Scan for the cell matching the given text and deliver its (x, y) coordinate at center. 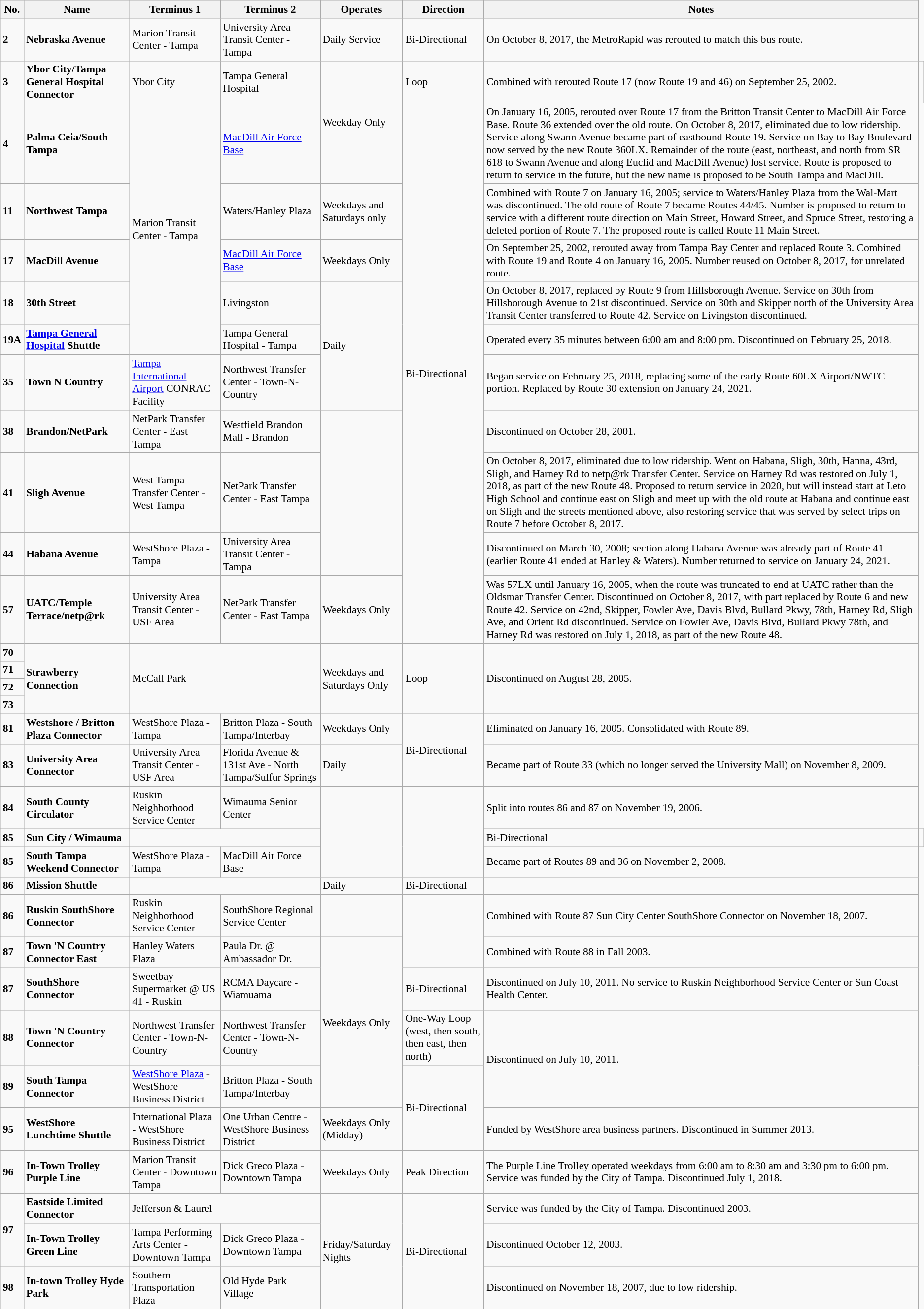
Ybor City (175, 82)
83 (12, 765)
Discontinued on November 18, 2007, due to low ridership. (701, 1287)
96 (12, 1172)
South Tampa Connector (77, 1087)
Ybor City/Tampa General Hospital Connector (77, 82)
Discontinued October 12, 2003. (701, 1245)
57 (12, 610)
Westshore / Britton Plaza Connector (77, 728)
In-Town TrolleyPurple Line (77, 1172)
Westfield Brandon Mall - Brandon (270, 432)
Southern Transportation Plaza (175, 1287)
4 (12, 144)
88 (12, 1037)
Discontinued on October 28, 2001. (701, 432)
Mission Shuttle (77, 886)
Weekdays and Saturdays Only (362, 679)
Old Hyde Park Village (270, 1287)
97 (12, 1230)
Paula Dr. @ Ambassador Dr. (270, 952)
44 (12, 555)
Ruskin SouthShore Connector (77, 916)
Brandon/NetPark (77, 432)
Discontinued on July 10, 2011. No service to Ruskin Neighborhood Service Center or Sun Coast Health Center. (701, 989)
35 (12, 382)
Sweetbay Supermarket @ US 41 - Ruskin (175, 989)
In-town Trolley Hyde Park (77, 1287)
Florida Avenue & 131st Ave - North Tampa/Sulfur Springs (270, 765)
Tampa Performing Arts Center - Downtown Tampa (175, 1245)
Became part of Routes 89 and 36 on November 2, 2008. (701, 861)
2 (12, 39)
Combined with Route 88 in Fall 2003. (701, 952)
Tampa International Airport CONRAC Facility (175, 382)
11 (12, 211)
Waters/Hanley Plaza (270, 211)
18 (12, 304)
Terminus 1 (175, 9)
Discontinued on July 10, 2011. (701, 1059)
19A (12, 340)
West Tampa Transfer Center - West Tampa (175, 493)
Service was funded by the City of Tampa. Discontinued 2003. (701, 1208)
Palma Ceia/South Tampa (77, 144)
Marion Transit Center - Downtown Tampa (175, 1172)
Jefferson & Laurel (225, 1208)
89 (12, 1087)
Name (77, 9)
Direction (443, 9)
Split into routes 86 and 87 on November 19, 2006. (701, 808)
Tampa General Hospital Shuttle (77, 340)
Tampa General Hospital (270, 82)
Discontinued on August 28, 2005. (701, 679)
UATC/Temple Terrace/netp@rk (77, 610)
Sligh Avenue (77, 493)
70 (12, 653)
Northwest Tampa (77, 211)
McCall Park (225, 679)
RCMA Daycare - Wiamuama (270, 989)
Operated every 35 minutes between 6:00 am and 8:00 pm. Discontinued on February 25, 2018. (701, 340)
81 (12, 728)
30th Street (77, 304)
41 (12, 493)
Strawberry Connection (77, 679)
Funded by WestShore area business partners. Discontinued in Summer 2013. (701, 1130)
Tampa General Hospital - Tampa (270, 340)
Weekdays Only (Midday) (362, 1130)
Daily Service (362, 39)
73 (12, 705)
Operates (362, 9)
Sun City / Wimauma (77, 838)
Became part of Route 33 (which no longer served the University Mall) on November 8, 2009. (701, 765)
WestShore Lunchtime Shuttle (77, 1130)
No. (12, 9)
Hanley Waters Plaza (175, 952)
SouthShore Connector (77, 989)
71 (12, 670)
Nebraska Avenue (77, 39)
Weekday Only (362, 122)
University Area Connector (77, 765)
In-Town TrolleyGreen Line (77, 1245)
South Tampa Weekend Connector (77, 861)
Notes (701, 9)
Peak Direction (443, 1172)
3 (12, 82)
Wimauma Senior Center (270, 808)
WestShore Plaza - WestShore Business District (175, 1087)
International Plaza - WestShore Business District (175, 1130)
Began service on February 25, 2018, replacing some of the early Route 60LX Airport/NWTC portion. Replaced by Route 30 extension on January 24, 2021. (701, 382)
Eastside Limited Connector (77, 1208)
72 (12, 688)
Friday/Saturday Nights (362, 1251)
38 (12, 432)
Livingston (270, 304)
Combined with rerouted Route 17 (now Route 19 and 46) on September 25, 2002. (701, 82)
95 (12, 1130)
Terminus 2 (270, 9)
South County Circulator (77, 808)
Habana Avenue (77, 555)
Eliminated on January 16, 2005. Consolidated with Route 89. (701, 728)
Town 'N Country Connector East (77, 952)
On October 8, 2017, the MetroRapid was rerouted to match this bus route. (701, 39)
Town 'N Country Connector (77, 1037)
Weekdays and Saturdays only (362, 211)
84 (12, 808)
17 (12, 260)
Town N Country (77, 382)
98 (12, 1287)
One Urban Centre - WestShore Business District (270, 1130)
SouthShore Regional Service Center (270, 916)
One-Way Loop (west, then south, then east, then north) (443, 1037)
MacDill Avenue (77, 260)
Combined with Route 87 Sun City Center SouthShore Connector on November 18, 2007. (701, 916)
